Identify which cell holds the provided text, then report its (X, Y) central coordinate. 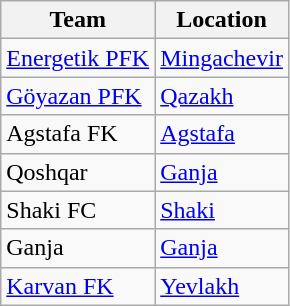
Shaki (222, 210)
Agstafa (222, 134)
Mingachevir (222, 58)
Qoshqar (78, 172)
Qazakh (222, 96)
Team (78, 20)
Location (222, 20)
Karvan FK (78, 286)
Yevlakh (222, 286)
Shaki FC (78, 210)
Göyazan PFK (78, 96)
Agstafa FK (78, 134)
Energetik PFK (78, 58)
